Scan for the cell matching the given text and deliver its [X, Y] coordinate at center. 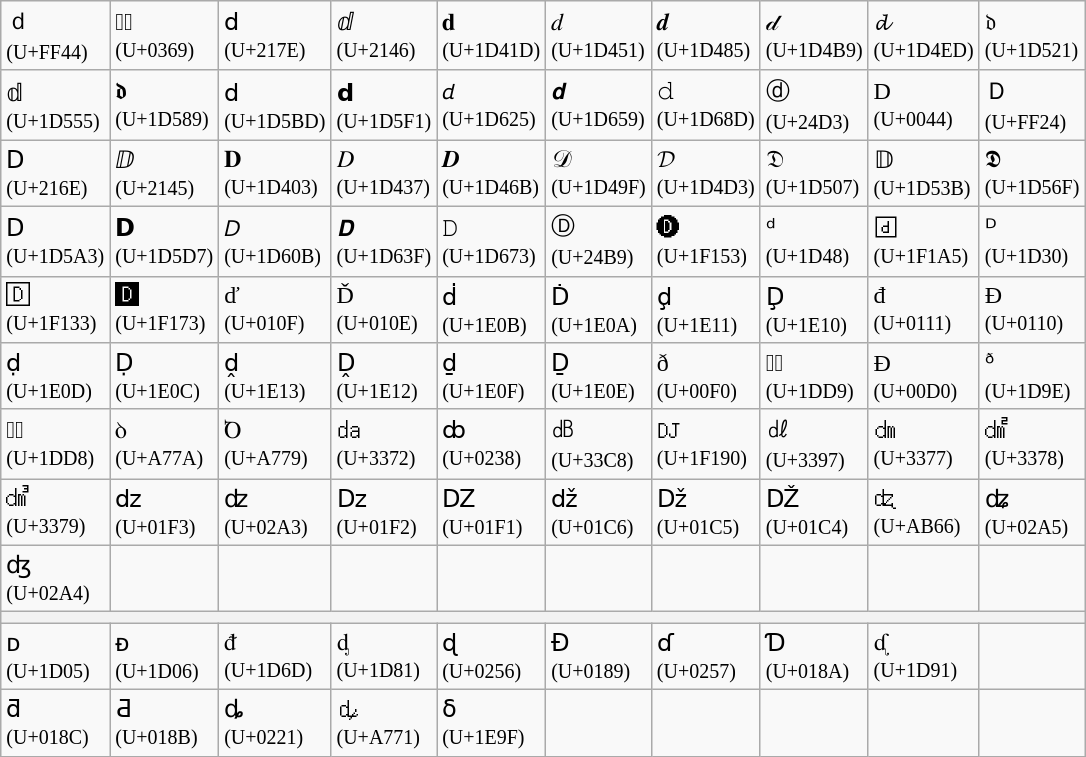
ꝺ (U+A77A) [164, 444]
ḍ (U+1E0D) [56, 376]
𝒅 (U+1D485) [706, 36]
𝓭 (U+1D4ED) [924, 36]
𝐝 (U+1D41D) [492, 36]
𝘥 (U+1D625) [492, 105]
ȡ (U+0221) [275, 722]
Ƌ (U+018B) [164, 722]
Ḍ (U+1E0C) [164, 376]
𝚍 (U+1D68D) [706, 105]
ḋ (U+1E0B) [492, 310]
ꝱ (U+A771) [384, 722]
ᶁ (U+1D81) [384, 656]
◌ᷙ (U+1DD9) [814, 376]
Ð (U+00D0) [924, 376]
ḏ (U+1E0F) [492, 376]
ᶞ (U+1D9E) [1032, 376]
Ḓ (U+1E12) [384, 376]
𝖽 (U+1D5BD) [275, 105]
𝖣 (U+1D5A3) [56, 241]
Ⓓ (U+24B9) [599, 241]
🅓 (U+1F153) [706, 241]
ḓ (U+1E13) [275, 376]
㍹ (U+3379) [56, 512]
ʥ (U+02A5) [1032, 512]
Ɖ (U+0189) [599, 656]
𝗗 (U+1D5D7) [164, 241]
㍲ (U+3372) [384, 444]
Ḑ (U+1E10) [814, 310]
Ꝺ (U+A779) [275, 444]
🅳 (U+1F173) [164, 310]
𝑑 (U+1D451) [599, 36]
ᶑ (U+1D91) [924, 656]
ǅ (U+01C5) [706, 512]
𝐃 (U+1D403) [275, 174]
ｄ (U+FF44) [56, 36]
𝑫 (U+1D46B) [492, 174]
𝔇 (U+1D507) [814, 174]
ⅅ (U+2145) [164, 174]
ꭦ (U+AB66) [924, 512]
ᴆ (U+1D06) [164, 656]
ǲ (U+01F2) [384, 512]
ⅾ (U+217E) [275, 36]
ᵈ (U+1D48) [814, 241]
𝕕 (U+1D555) [56, 105]
𝕯 (U+1D56F) [1032, 174]
ẟ (U+1E9F) [492, 722]
𝗱 (U+1D5F1) [384, 105]
ⅆ (U+2146) [384, 36]
Đ (U+0110) [1032, 310]
𝒹 (U+1D4B9) [814, 36]
ǳ (U+01F3) [164, 512]
◌ᷘ (U+1DD8) [56, 444]
𝖉 (U+1D589) [164, 105]
D (U+0044) [924, 105]
Ď (U+010E) [384, 310]
㍸ (U+3378) [1032, 444]
㍷ (U+3377) [924, 444]
ᵭ (U+1D6D) [275, 656]
𝙳 (U+1D673) [492, 241]
🄳 (U+1F133) [56, 310]
𝔻 (U+1D53B) [924, 174]
ɗ (U+0257) [706, 656]
🆥 (U+1F1A5) [924, 241]
ð (U+00F0) [706, 376]
ⓓ (U+24D3) [814, 105]
ʤ (U+02A4) [56, 578]
Ｄ (U+FF24) [1032, 105]
ď (U+010F) [275, 310]
Ḏ (U+1E0E) [599, 376]
𝔡 (U+1D521) [1032, 36]
◌ͩ (U+0369) [164, 36]
Ⅾ (U+216E) [56, 174]
Ɗ (U+018A) [814, 656]
Ǆ (U+01C4) [814, 512]
𝐷 (U+1D437) [384, 174]
𝒟 (U+1D49F) [599, 174]
㎗ (U+3397) [814, 444]
đ (U+0111) [924, 310]
🆐 (U+1F190) [706, 444]
ƌ (U+018C) [56, 722]
𝙙 (U+1D659) [599, 105]
ǆ (U+01C6) [599, 512]
ᴰ (U+1D30) [1032, 241]
ɖ (U+0256) [492, 656]
ḑ (U+1E11) [706, 310]
ᴅ (U+1D05) [56, 656]
ȸ (U+0238) [492, 444]
ʣ (U+02A3) [275, 512]
㏈ (U+33C8) [599, 444]
𝓓 (U+1D4D3) [706, 174]
𝘿 (U+1D63F) [384, 241]
Ḋ (U+1E0A) [599, 310]
𝘋 (U+1D60B) [275, 241]
Ǳ (U+01F1) [492, 512]
